For the text-containing cell, return its midpoint in [x, y] coordinate format. 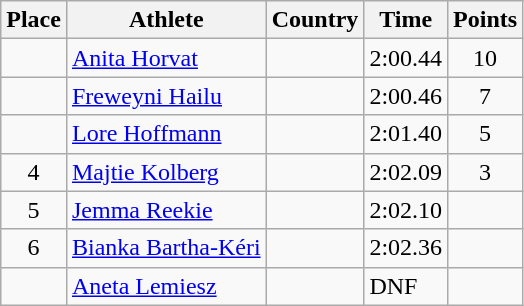
7 [486, 96]
Freweyni Hailu [166, 96]
DNF [406, 286]
Place [34, 20]
Athlete [166, 20]
Aneta Lemiesz [166, 286]
Country [315, 20]
2:02.10 [406, 210]
Anita Horvat [166, 58]
Time [406, 20]
3 [486, 172]
2:02.09 [406, 172]
Lore Hoffmann [166, 134]
Jemma Reekie [166, 210]
2:00.46 [406, 96]
10 [486, 58]
Bianka Bartha-Kéri [166, 248]
6 [34, 248]
Points [486, 20]
Majtie Kolberg [166, 172]
2:00.44 [406, 58]
2:01.40 [406, 134]
4 [34, 172]
2:02.36 [406, 248]
